Output the (x, y) coordinate of the center of the cell containing the given text.  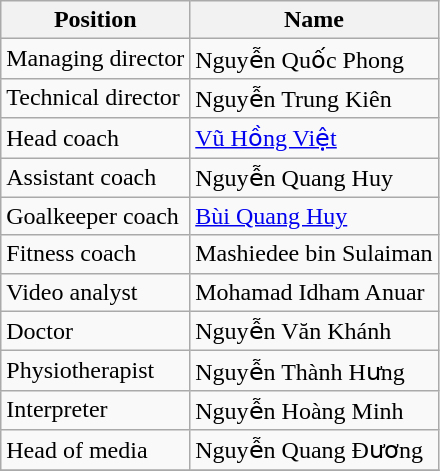
Fitness coach (96, 254)
Position (96, 20)
Assistant coach (96, 178)
Bùi Quang Huy (314, 216)
Mohamad Idham Anuar (314, 292)
Mashiedee bin Sulaiman (314, 254)
Name (314, 20)
Nguyễn Thành Hưng (314, 371)
Video analyst (96, 292)
Nguyễn Quang Huy (314, 178)
Managing director (96, 59)
Nguyễn Văn Khánh (314, 331)
Nguyễn Trung Kiên (314, 98)
Goalkeeper coach (96, 216)
Nguyễn Quang Đương (314, 450)
Head coach (96, 138)
Doctor (96, 331)
Physiotherapist (96, 371)
Nguyễn Hoàng Minh (314, 410)
Interpreter (96, 410)
Vũ Hồng Việt (314, 138)
Head of media (96, 450)
Technical director (96, 98)
Nguyễn Quốc Phong (314, 59)
